Determine the [x, y] coordinate at the center of the cell enclosing the given text.  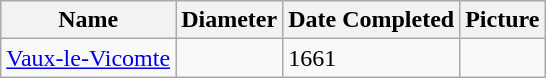
Vaux-le-Vicomte [88, 58]
Name [88, 20]
Picture [502, 20]
Date Completed [372, 20]
Diameter [230, 20]
1661 [372, 58]
